From the cell containing the given text, extract its center point as [x, y] coordinate. 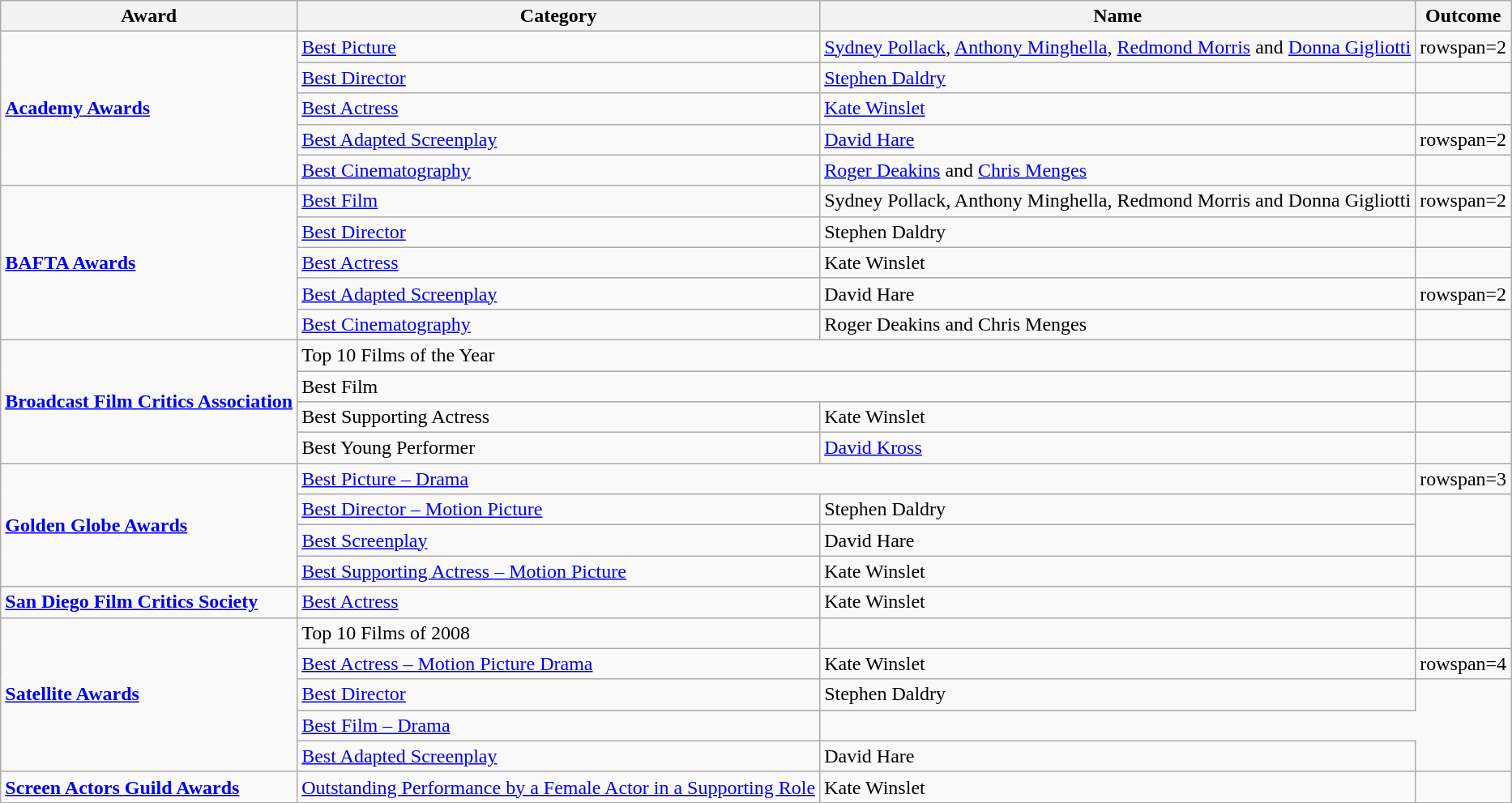
Outstanding Performance by a Female Actor in a Supporting Role [559, 787]
Best Film – Drama [559, 725]
Name [1118, 16]
rowspan=3 [1463, 479]
Best Actress – Motion Picture Drama [559, 664]
Best Director – Motion Picture [559, 510]
rowspan=4 [1463, 664]
Category [559, 16]
Top 10 Films of 2008 [559, 633]
BAFTA Awards [149, 263]
Award [149, 16]
Broadcast Film Critics Association [149, 401]
Best Picture – Drama [856, 479]
San Diego Film Critics Society [149, 602]
Academy Awards [149, 109]
Screen Actors Guild Awards [149, 787]
Golden Globe Awards [149, 525]
Best Young Performer [559, 448]
Best Supporting Actress [559, 417]
Best Picture [559, 47]
Outcome [1463, 16]
Top 10 Films of the Year [856, 355]
Satellite Awards [149, 694]
Best Screenplay [559, 540]
David Kross [1118, 448]
Best Supporting Actress – Motion Picture [559, 571]
